From the cell containing the given text, extract its center point as (x, y) coordinate. 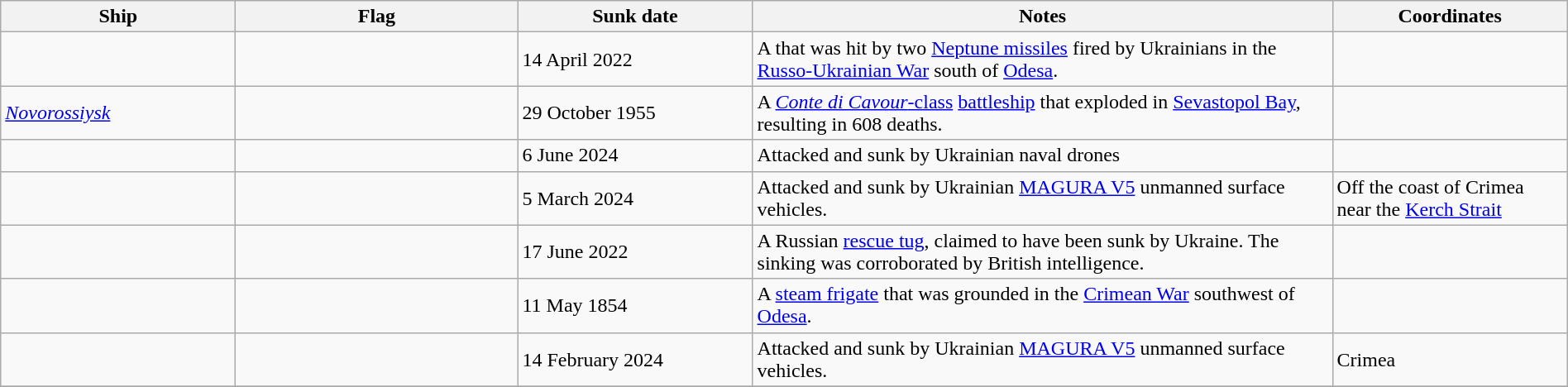
Off the coast of Crimea near the Kerch Strait (1450, 198)
14 April 2022 (635, 60)
Attacked and sunk by Ukrainian naval drones (1042, 155)
A steam frigate that was grounded in the Crimean War southwest of Odesa. (1042, 306)
Sunk date (635, 17)
A Russian rescue tug, claimed to have been sunk by Ukraine. The sinking was corroborated by British intelligence. (1042, 251)
29 October 1955 (635, 112)
Ship (118, 17)
A Conte di Cavour-class battleship that exploded in Sevastopol Bay, resulting in 608 deaths. (1042, 112)
Flag (377, 17)
5 March 2024 (635, 198)
Coordinates (1450, 17)
11 May 1854 (635, 306)
17 June 2022 (635, 251)
A that was hit by two Neptune missiles fired by Ukrainians in the Russo-Ukrainian War south of Odesa. (1042, 60)
14 February 2024 (635, 359)
Crimea (1450, 359)
Notes (1042, 17)
Novorossiysk (118, 112)
6 June 2024 (635, 155)
